Find where the given text appears and provide that cell's center as [x, y] coordinate. 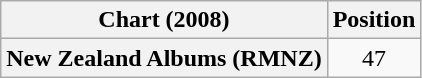
New Zealand Albums (RMNZ) [164, 58]
Position [374, 20]
Chart (2008) [164, 20]
47 [374, 58]
